Return [x, y] of the center of cell containing provided text 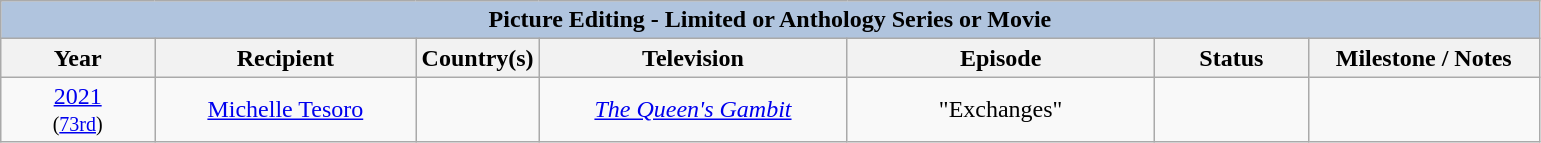
Country(s) [478, 58]
Year [78, 58]
2021(73rd) [78, 110]
Recipient [286, 58]
"Exchanges" [1001, 110]
Television [693, 58]
Picture Editing - Limited or Anthology Series or Movie [770, 20]
The Queen's Gambit [693, 110]
Milestone / Notes [1424, 58]
Episode [1001, 58]
Status [1231, 58]
Michelle Tesoro [286, 110]
